Pinpoint the cell where the given text exists, returning its [x, y] midpoint coordinate. 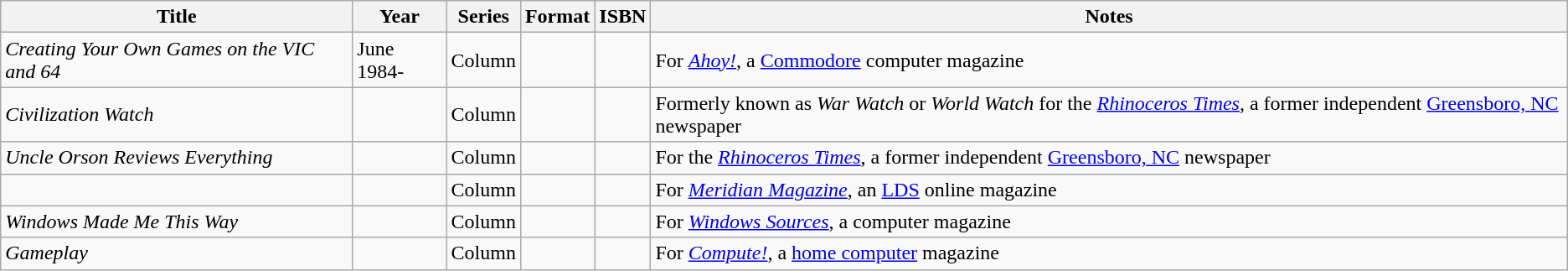
Uncle Orson Reviews Everything [177, 158]
For the Rhinoceros Times, a former independent Greensboro, NC newspaper [1109, 158]
Title [177, 17]
Format [557, 17]
Creating Your Own Games on the VIC and 64 [177, 60]
For Ahoy!, a Commodore computer magazine [1109, 60]
For Compute!, a home computer magazine [1109, 253]
June 1984- [400, 60]
Windows Made Me This Way [177, 221]
Civilization Watch [177, 114]
For Windows Sources, a computer magazine [1109, 221]
Notes [1109, 17]
Formerly known as War Watch or World Watch for the Rhinoceros Times, a former independent Greensboro, NC newspaper [1109, 114]
For Meridian Magazine, an LDS online magazine [1109, 190]
Year [400, 17]
Series [483, 17]
Gameplay [177, 253]
ISBN [623, 17]
